For the text-containing cell, return its midpoint in (x, y) coordinate format. 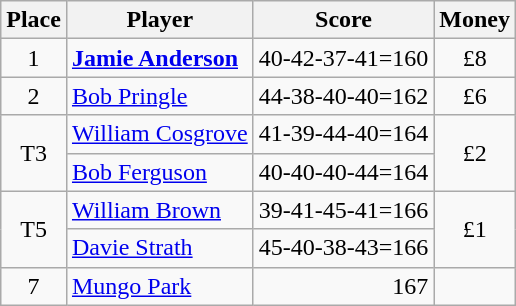
Player (160, 20)
£6 (475, 96)
39-41-45-41=166 (344, 210)
44-38-40-40=162 (344, 96)
41-39-44-40=164 (344, 134)
Jamie Anderson (160, 58)
Place (34, 20)
Money (475, 20)
Bob Ferguson (160, 172)
£2 (475, 153)
£8 (475, 58)
Score (344, 20)
7 (34, 286)
167 (344, 286)
40-40-40-44=164 (344, 172)
Mungo Park (160, 286)
1 (34, 58)
T3 (34, 153)
40-42-37-41=160 (344, 58)
William Cosgrove (160, 134)
2 (34, 96)
Davie Strath (160, 248)
£1 (475, 229)
45-40-38-43=166 (344, 248)
Bob Pringle (160, 96)
T5 (34, 229)
William Brown (160, 210)
